Return the [X, Y] coordinate for the center point of the cell that contains the specified text.  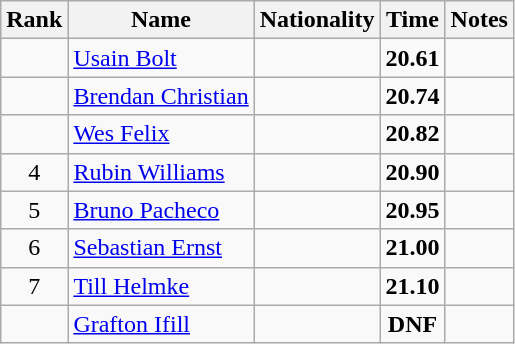
Usain Bolt [161, 58]
21.00 [412, 248]
6 [34, 248]
Grafton Ifill [161, 324]
7 [34, 286]
5 [34, 210]
Nationality [317, 20]
Sebastian Ernst [161, 248]
4 [34, 172]
Brendan Christian [161, 96]
20.74 [412, 96]
Name [161, 20]
20.61 [412, 58]
Rank [34, 20]
Till Helmke [161, 286]
20.90 [412, 172]
Rubin Williams [161, 172]
DNF [412, 324]
Time [412, 20]
20.82 [412, 134]
Wes Felix [161, 134]
21.10 [412, 286]
20.95 [412, 210]
Notes [479, 20]
Bruno Pacheco [161, 210]
